From the cell containing the given text, extract its center point as (X, Y) coordinate. 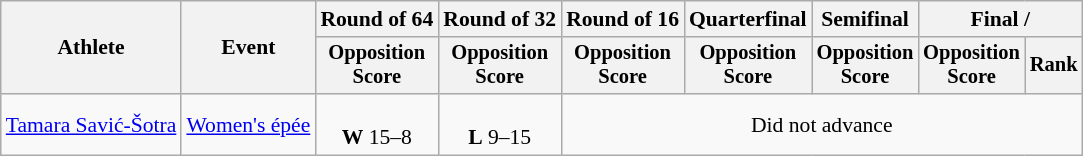
L 9–15 (500, 124)
Round of 16 (622, 19)
Round of 64 (376, 19)
Final / (1000, 19)
Rank (1054, 66)
W 15–8 (376, 124)
Athlete (92, 48)
Tamara Savić-Šotra (92, 124)
Round of 32 (500, 19)
Event (248, 48)
Semifinal (866, 19)
Women's épée (248, 124)
Did not advance (822, 124)
Quarterfinal (748, 19)
